Capture the cell that displays the provided text and extract its [x, y] central coordinate. 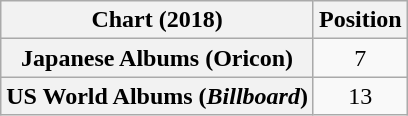
7 [360, 58]
US World Albums (Billboard) [158, 96]
13 [360, 96]
Position [360, 20]
Japanese Albums (Oricon) [158, 58]
Chart (2018) [158, 20]
